Pinpoint the cell where the given text exists, returning its (X, Y) midpoint coordinate. 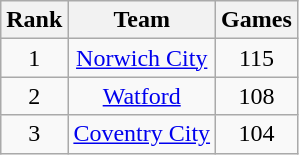
1 (34, 58)
Games (257, 20)
Coventry City (142, 134)
3 (34, 134)
115 (257, 58)
104 (257, 134)
108 (257, 96)
2 (34, 96)
Team (142, 20)
Watford (142, 96)
Rank (34, 20)
Norwich City (142, 58)
